From the cell containing the given text, extract its center point as (X, Y) coordinate. 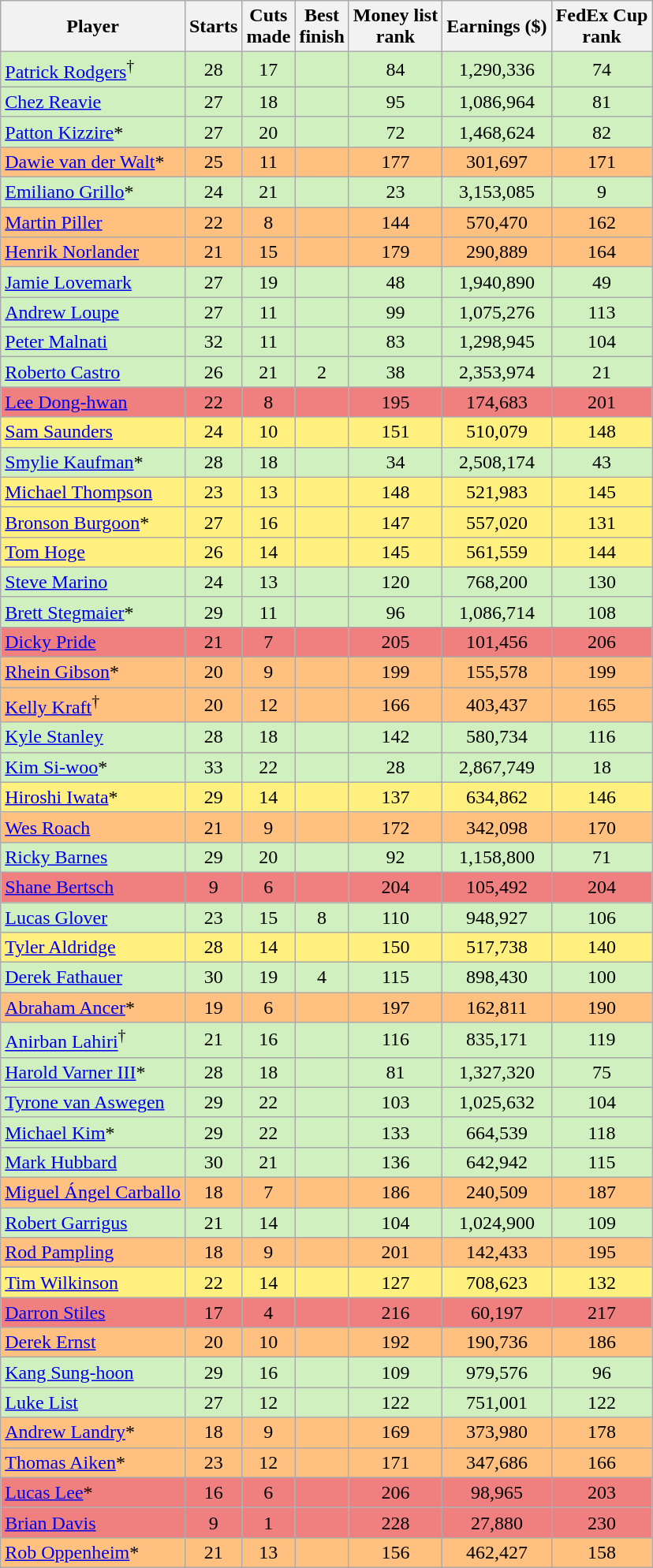
Tom Hoge (93, 552)
Tim Wilkinson (93, 1283)
751,001 (497, 1402)
1 (268, 1522)
49 (602, 282)
Kelly Kraft† (93, 705)
Tyrone van Aswegen (93, 1102)
140 (602, 948)
172 (395, 827)
Luke List (93, 1402)
164 (602, 252)
3,153,085 (497, 192)
Patton Kizzire* (93, 132)
92 (395, 857)
119 (602, 1041)
146 (602, 797)
Mark Hubbard (93, 1163)
580,734 (497, 737)
228 (395, 1522)
156 (395, 1552)
174,683 (497, 402)
517,738 (497, 948)
27,880 (497, 1522)
Derek Ernst (93, 1343)
Rob Oppenheim* (93, 1552)
178 (602, 1432)
347,686 (497, 1462)
1,468,624 (497, 132)
127 (395, 1283)
142 (395, 737)
95 (395, 102)
137 (395, 797)
Thomas Aiken* (93, 1462)
131 (602, 522)
82 (602, 132)
Shane Bertsch (93, 887)
158 (602, 1552)
43 (602, 462)
Rod Pampling (93, 1253)
768,200 (497, 582)
Jamie Lovemark (93, 282)
979,576 (497, 1372)
83 (395, 342)
130 (602, 582)
32 (213, 342)
72 (395, 132)
110 (395, 918)
71 (602, 857)
Earnings ($) (497, 27)
948,927 (497, 918)
190 (602, 1007)
74 (602, 69)
162 (602, 222)
301,697 (497, 162)
151 (395, 432)
Kang Sung-hoon (93, 1372)
Robert Garrigus (93, 1223)
Peter Malnati (93, 342)
1,075,276 (497, 312)
Rhein Gibson* (93, 672)
Brian Davis (93, 1522)
150 (395, 948)
2,867,749 (497, 767)
132 (602, 1283)
25 (213, 162)
Dicky Pride (93, 642)
Cutsmade (268, 27)
570,470 (497, 222)
1,290,336 (497, 69)
Kim Si-woo* (93, 767)
38 (395, 372)
230 (602, 1522)
Harold Varner III* (93, 1072)
Chez Reavie (93, 102)
Money listrank (395, 27)
Derek Fathauer (93, 978)
2 (322, 372)
187 (602, 1193)
105,492 (497, 887)
155,578 (497, 672)
664,539 (497, 1132)
561,559 (497, 552)
99 (395, 312)
Miguel Ángel Carballo (93, 1193)
75 (602, 1072)
FedEx Cuprank (602, 27)
Hiroshi Iwata* (93, 797)
2,353,974 (497, 372)
1,940,890 (497, 282)
217 (602, 1313)
403,437 (497, 705)
Henrik Norlander (93, 252)
Andrew Loupe (93, 312)
Steve Marino (93, 582)
165 (602, 705)
192 (395, 1343)
147 (395, 522)
Ricky Barnes (93, 857)
33 (213, 767)
Abraham Ancer* (93, 1007)
Bronson Burgoon* (93, 522)
240,509 (497, 1193)
Andrew Landry* (93, 1432)
634,862 (497, 797)
557,020 (497, 522)
106 (602, 918)
108 (602, 612)
60,197 (497, 1313)
197 (395, 1007)
642,942 (497, 1163)
Michael Thompson (93, 492)
169 (395, 1432)
Anirban Lahiri† (93, 1041)
205 (395, 642)
162,811 (497, 1007)
Lee Dong-hwan (93, 402)
203 (602, 1492)
Bestfinish (322, 27)
190,736 (497, 1343)
2,508,174 (497, 462)
Patrick Rodgers† (93, 69)
Sam Saunders (93, 432)
48 (395, 282)
708,623 (497, 1283)
101,456 (497, 642)
170 (602, 827)
462,427 (497, 1552)
100 (602, 978)
1,298,945 (497, 342)
Wes Roach (93, 827)
290,889 (497, 252)
1,086,964 (497, 102)
Kyle Stanley (93, 737)
118 (602, 1132)
1,086,714 (497, 612)
Lucas Lee* (93, 1492)
84 (395, 69)
835,171 (497, 1041)
1,024,900 (497, 1223)
34 (395, 462)
Tyler Aldridge (93, 948)
Lucas Glover (93, 918)
Player (93, 27)
Starts (213, 27)
120 (395, 582)
1,158,800 (497, 857)
510,079 (497, 432)
Dawie van der Walt* (93, 162)
Emiliano Grillo* (93, 192)
Darron Stiles (93, 1313)
103 (395, 1102)
Smylie Kaufman* (93, 462)
342,098 (497, 827)
521,983 (497, 492)
113 (602, 312)
216 (395, 1313)
Michael Kim* (93, 1132)
142,433 (497, 1253)
133 (395, 1132)
373,980 (497, 1432)
1,025,632 (497, 1102)
Brett Stegmaier* (93, 612)
179 (395, 252)
98,965 (497, 1492)
177 (395, 162)
898,430 (497, 978)
Roberto Castro (93, 372)
1,327,320 (497, 1072)
Martin Piller (93, 222)
136 (395, 1163)
